Scan for the cell matching the given text and deliver its [X, Y] coordinate at center. 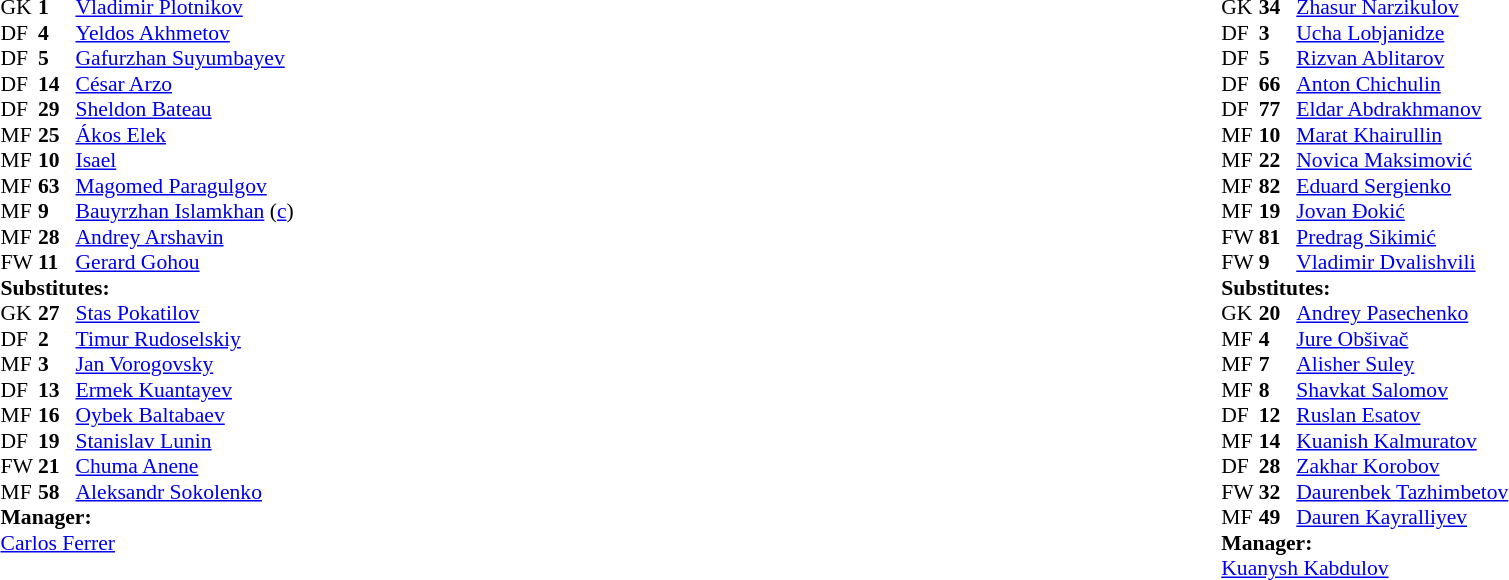
Ruslan Esatov [1402, 415]
Carlos Ferrer [146, 543]
63 [57, 186]
Anton Chichulin [1402, 84]
Andrey Pasechenko [1402, 313]
Stanislav Lunin [185, 441]
13 [57, 390]
49 [1278, 517]
16 [57, 415]
Marat Khairullin [1402, 135]
20 [1278, 313]
Eldar Abdrakhmanov [1402, 109]
César Arzo [185, 84]
22 [1278, 161]
Ermek Kuantayev [185, 390]
Vladimir Dvalishvili [1402, 263]
27 [57, 313]
Sheldon Bateau [185, 109]
12 [1278, 415]
Dauren Kayralliyev [1402, 517]
66 [1278, 84]
Predrag Sikimić [1402, 237]
77 [1278, 109]
Shavkat Salomov [1402, 390]
Chuma Anene [185, 467]
Magomed Paragulgov [185, 186]
Zakhar Korobov [1402, 467]
21 [57, 467]
Timur Rudoselskiy [185, 339]
Gafurzhan Suyumbayev [185, 59]
Ucha Lobjanidze [1402, 33]
29 [57, 109]
Oybek Baltabaev [185, 415]
Yeldos Akhmetov [185, 33]
Aleksandr Sokolenko [185, 492]
82 [1278, 186]
11 [57, 263]
Novica Maksimović [1402, 161]
2 [57, 339]
58 [57, 492]
32 [1278, 492]
7 [1278, 365]
Stas Pokatilov [185, 313]
Kuanish Kalmuratov [1402, 441]
Eduard Sergienko [1402, 186]
Jan Vorogovsky [185, 365]
Daurenbek Tazhimbetov [1402, 492]
Isael [185, 161]
Gerard Gohou [185, 263]
Jovan Đokić [1402, 211]
8 [1278, 390]
Alisher Suley [1402, 365]
Andrey Arshavin [185, 237]
Rizvan Ablitarov [1402, 59]
81 [1278, 237]
Jure Obšivač [1402, 339]
Bauyrzhan Islamkhan (c) [185, 211]
25 [57, 135]
Ákos Elek [185, 135]
